Detect which cell encompasses the target text, then output its (X, Y) center coordinate. 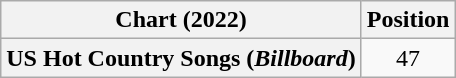
US Hot Country Songs (Billboard) (181, 58)
47 (408, 58)
Position (408, 20)
Chart (2022) (181, 20)
